Scan for the cell matching the given text and deliver its (x, y) coordinate at center. 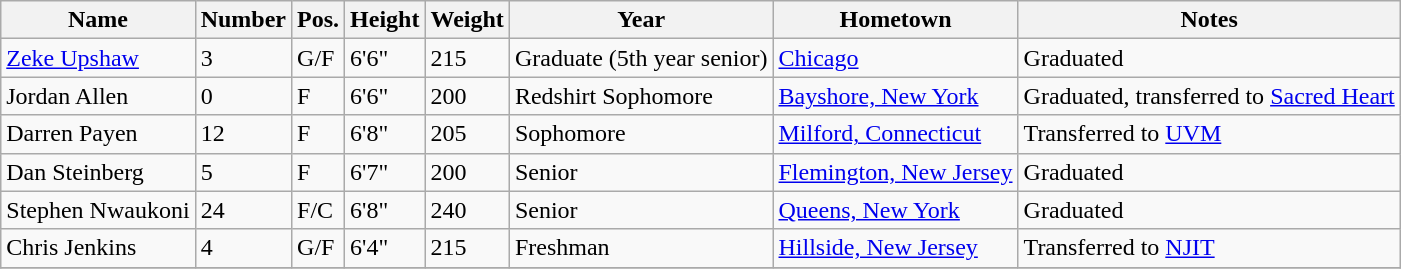
Number (243, 20)
Sophomore (641, 134)
Redshirt Sophomore (641, 96)
4 (243, 248)
Height (385, 20)
Transferred to UVM (1209, 134)
Pos. (318, 20)
Flemington, New Jersey (896, 172)
Hometown (896, 20)
5 (243, 172)
12 (243, 134)
Milford, Connecticut (896, 134)
Darren Payen (98, 134)
Chicago (896, 58)
24 (243, 210)
Freshman (641, 248)
Queens, New York (896, 210)
6'4" (385, 248)
6'7" (385, 172)
Zeke Upshaw (98, 58)
Hillside, New Jersey (896, 248)
205 (467, 134)
Stephen Nwaukoni (98, 210)
Notes (1209, 20)
240 (467, 210)
Dan Steinberg (98, 172)
Name (98, 20)
F/C (318, 210)
Bayshore, New York (896, 96)
Transferred to NJIT (1209, 248)
Chris Jenkins (98, 248)
0 (243, 96)
Year (641, 20)
Graduate (5th year senior) (641, 58)
Graduated, transferred to Sacred Heart (1209, 96)
Weight (467, 20)
3 (243, 58)
Jordan Allen (98, 96)
